Identify which cell holds the provided text, then report its [X, Y] central coordinate. 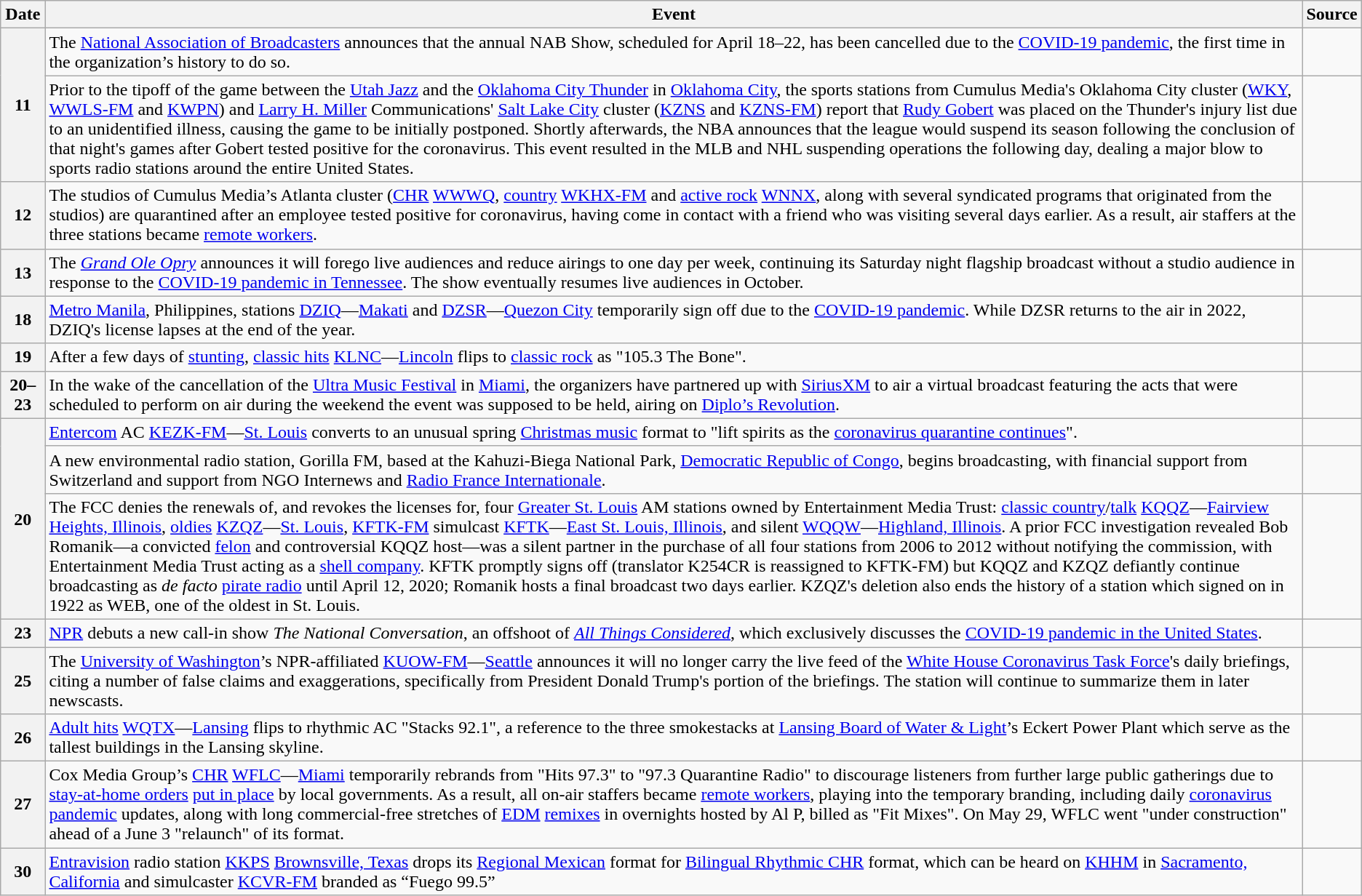
20 [23, 519]
19 [23, 357]
Date [23, 15]
Source [1331, 15]
12 [23, 215]
26 [23, 737]
25 [23, 681]
23 [23, 633]
Event [674, 15]
Entercom AC KEZK-FM—St. Louis converts to an unusual spring Christmas music format to "lift spirits as the coronavirus quarantine continues". [674, 432]
13 [23, 272]
30 [23, 871]
27 [23, 804]
11 [23, 105]
After a few days of stunting, classic hits KLNC—Lincoln flips to classic rock as "105.3 The Bone". [674, 357]
20–23 [23, 394]
18 [23, 320]
